For the text-containing cell, return its midpoint in [x, y] coordinate format. 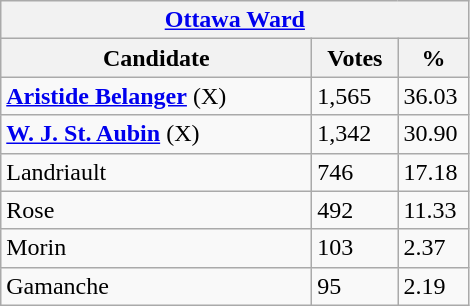
1,565 [355, 96]
Votes [355, 58]
Rose [156, 210]
% [434, 58]
Landriault [156, 172]
Ottawa Ward [235, 20]
11.33 [434, 210]
103 [355, 248]
Gamanche [156, 286]
Morin [156, 248]
Candidate [156, 58]
36.03 [434, 96]
2.19 [434, 286]
95 [355, 286]
1,342 [355, 134]
30.90 [434, 134]
W. J. St. Aubin (X) [156, 134]
492 [355, 210]
Aristide Belanger (X) [156, 96]
746 [355, 172]
17.18 [434, 172]
2.37 [434, 248]
